Identify which cell holds the provided text, then report its (X, Y) central coordinate. 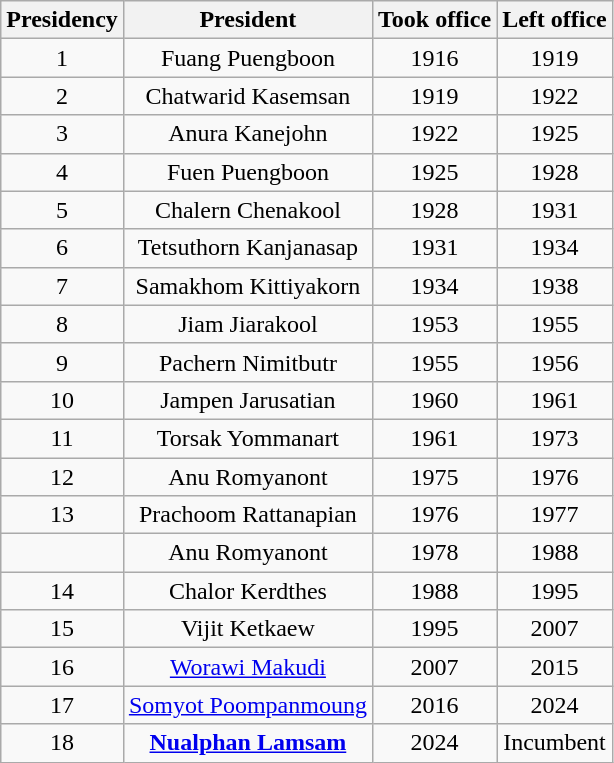
Incumbent (555, 743)
2 (62, 96)
1938 (555, 286)
5 (62, 210)
Jampen Jarusatian (248, 400)
8 (62, 324)
Tetsuthorn Kanjanasap (248, 248)
14 (62, 591)
Anura Kanejohn (248, 134)
1978 (434, 553)
Worawi Makudi (248, 667)
President (248, 20)
1975 (434, 477)
Presidency (62, 20)
4 (62, 172)
9 (62, 362)
Torsak Yommanart (248, 438)
1960 (434, 400)
Left office (555, 20)
1 (62, 58)
15 (62, 629)
Vijit Ketkaew (248, 629)
Chatwarid Kasemsan (248, 96)
Fuen Puengboon (248, 172)
16 (62, 667)
1977 (555, 515)
1956 (555, 362)
1953 (434, 324)
11 (62, 438)
Pachern Nimitbutr (248, 362)
Prachoom Rattanapian (248, 515)
Jiam Jiarakool (248, 324)
Chalern Chenakool (248, 210)
10 (62, 400)
Fuang Puengboon (248, 58)
1916 (434, 58)
Took office (434, 20)
6 (62, 248)
17 (62, 705)
Somyot Poompanmoung (248, 705)
7 (62, 286)
13 (62, 515)
12 (62, 477)
18 (62, 743)
2015 (555, 667)
Samakhom Kittiyakorn (248, 286)
Nualphan Lamsam (248, 743)
2016 (434, 705)
Chalor Kerdthes (248, 591)
1973 (555, 438)
3 (62, 134)
